Search for the cell housing the specified text and yield its (x, y) center coordinate. 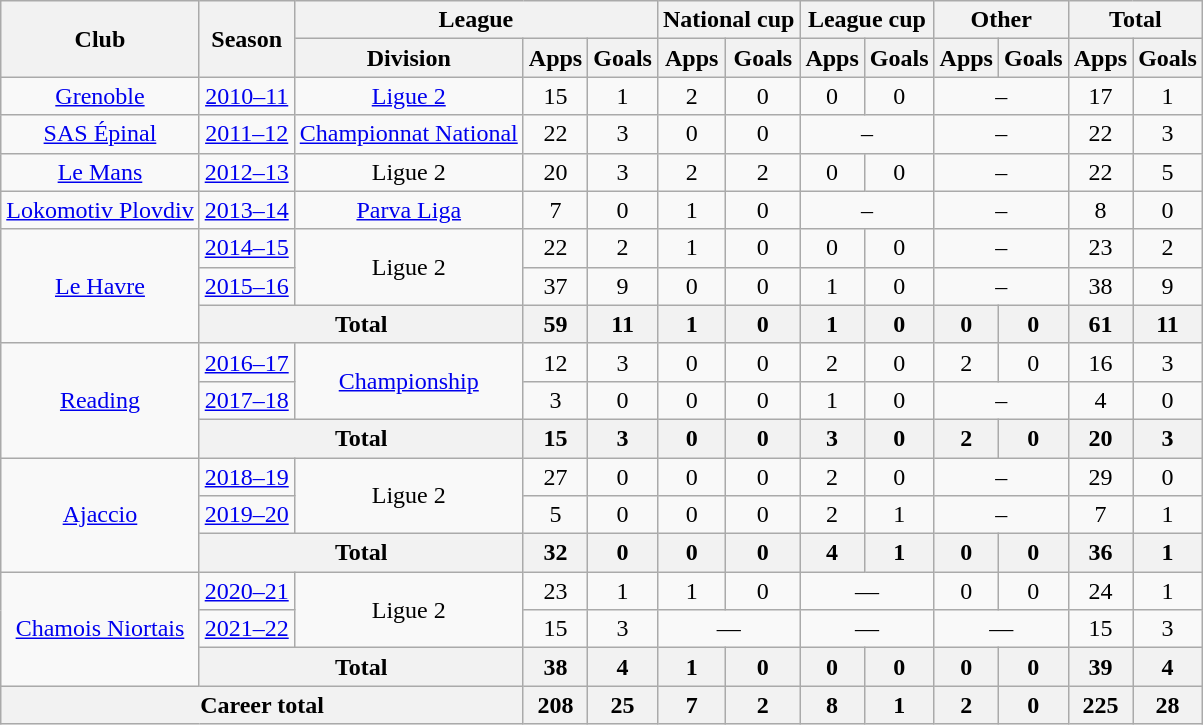
27 (555, 477)
Season (246, 39)
2021–22 (246, 629)
Career total (262, 705)
League cup (867, 20)
2019–20 (246, 515)
League (476, 20)
Division (408, 58)
2012–13 (246, 172)
61 (1100, 324)
16 (1100, 362)
Other (1001, 20)
24 (1100, 591)
17 (1100, 96)
2011–12 (246, 134)
Le Mans (100, 172)
Championnat National (408, 134)
2010–11 (246, 96)
28 (1168, 705)
Championship (408, 381)
2020–21 (246, 591)
2018–19 (246, 477)
Chamois Niortais (100, 629)
Reading (100, 400)
25 (623, 705)
2014–15 (246, 248)
2017–18 (246, 400)
225 (1100, 705)
2016–17 (246, 362)
2015–16 (246, 286)
29 (1100, 477)
Ajaccio (100, 515)
Grenoble (100, 96)
Parva Liga (408, 210)
36 (1100, 553)
208 (555, 705)
32 (555, 553)
Le Havre (100, 286)
Club (100, 39)
59 (555, 324)
12 (555, 362)
37 (555, 286)
National cup (728, 20)
2013–14 (246, 210)
SAS Épinal (100, 134)
Lokomotiv Plovdiv (100, 210)
39 (1100, 667)
